Provide the [x, y] coordinate of the cell's center where the given text is located.  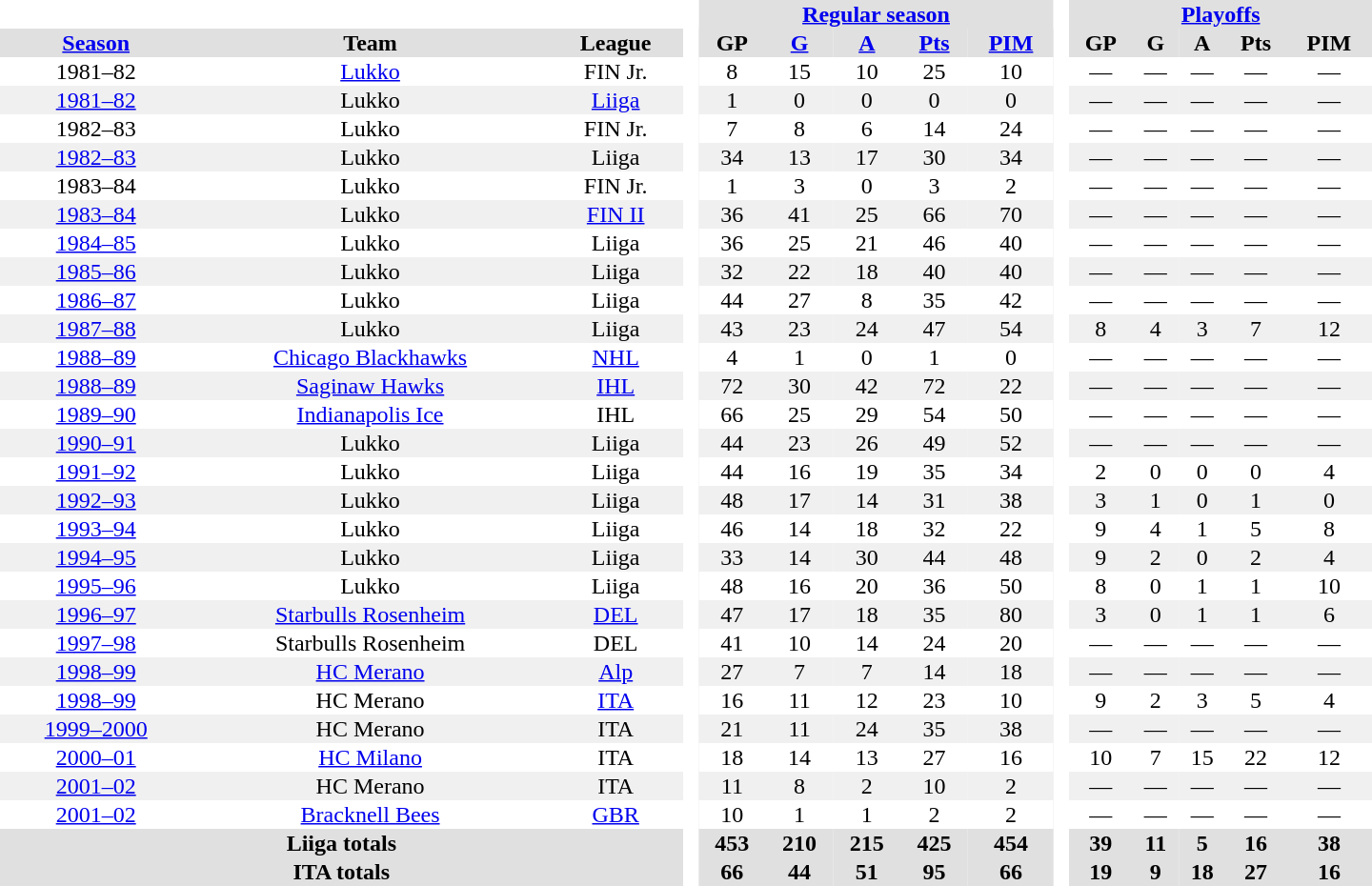
95 [934, 872]
1994–95 [95, 557]
31 [934, 500]
Bracknell Bees [370, 815]
1992–93 [95, 500]
1999–2000 [95, 729]
1985–86 [95, 272]
1984–85 [95, 243]
29 [867, 414]
Liiga totals [341, 843]
425 [934, 843]
26 [867, 443]
1997–98 [95, 643]
1995–96 [95, 586]
Saginaw Hawks [370, 386]
33 [732, 557]
ITA totals [341, 872]
49 [934, 443]
1986–87 [95, 300]
43 [732, 329]
1987–88 [95, 329]
454 [1011, 843]
GBR [615, 815]
51 [867, 872]
453 [732, 843]
Alp [615, 672]
1991–92 [95, 472]
Indianapolis Ice [370, 414]
Team [370, 43]
1990–91 [95, 443]
League [615, 43]
Regular season [877, 14]
215 [867, 843]
HC Milano [370, 757]
80 [1011, 614]
1993–94 [95, 529]
2000–01 [95, 757]
39 [1100, 843]
210 [800, 843]
Season [95, 43]
70 [1011, 214]
Chicago Blackhawks [370, 357]
FIN II [615, 214]
1996–97 [95, 614]
NHL [615, 357]
Playoffs [1221, 14]
1989–90 [95, 414]
52 [1011, 443]
